Return (X, Y) of the center of cell containing provided text 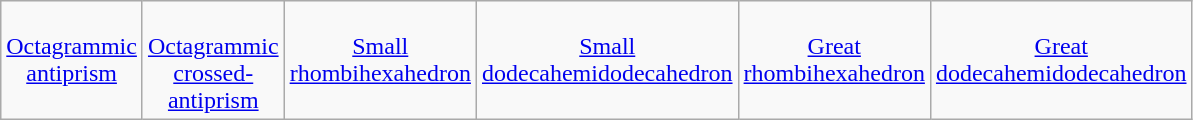
Great dodecahemidodecahedron (1061, 60)
Small dodecahemidodecahedron (607, 60)
Octagrammic crossed-antiprism (213, 60)
Great rhombihexahedron (834, 60)
Small rhombihexahedron (380, 60)
Octagrammic antiprism (72, 60)
